From the cell containing the given text, extract its center point as (x, y) coordinate. 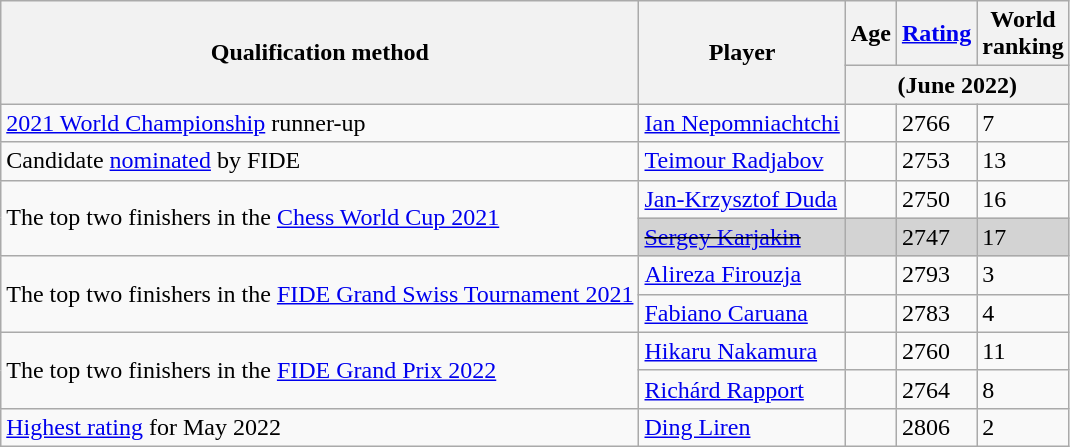
(June 2022) (957, 85)
The top two finishers in the FIDE Grand Swiss Tournament 2021 (320, 294)
Candidate nominated by FIDE (320, 161)
Ian Nepomniachtchi (742, 123)
Alireza Firouzja (742, 275)
2760 (936, 351)
Rating (936, 34)
Qualification method (320, 52)
Age (870, 34)
Richárd Rapport (742, 389)
Highest rating for May 2022 (320, 427)
2750 (936, 199)
2747 (936, 237)
13 (1023, 161)
2 (1023, 427)
3 (1023, 275)
4 (1023, 313)
Fabiano Caruana (742, 313)
2764 (936, 389)
The top two finishers in the Chess World Cup 2021 (320, 218)
8 (1023, 389)
2766 (936, 123)
Worldranking (1023, 34)
Teimour Radjabov (742, 161)
The top two finishers in the FIDE Grand Prix 2022 (320, 370)
2793 (936, 275)
2783 (936, 313)
2021 World Championship runner-up (320, 123)
17 (1023, 237)
16 (1023, 199)
Sergey Karjakin (742, 237)
Jan-Krzysztof Duda (742, 199)
Ding Liren (742, 427)
Hikaru Nakamura (742, 351)
11 (1023, 351)
Player (742, 52)
2753 (936, 161)
2806 (936, 427)
7 (1023, 123)
